Determine the (x, y) coordinate at the center of the cell enclosing the given text.  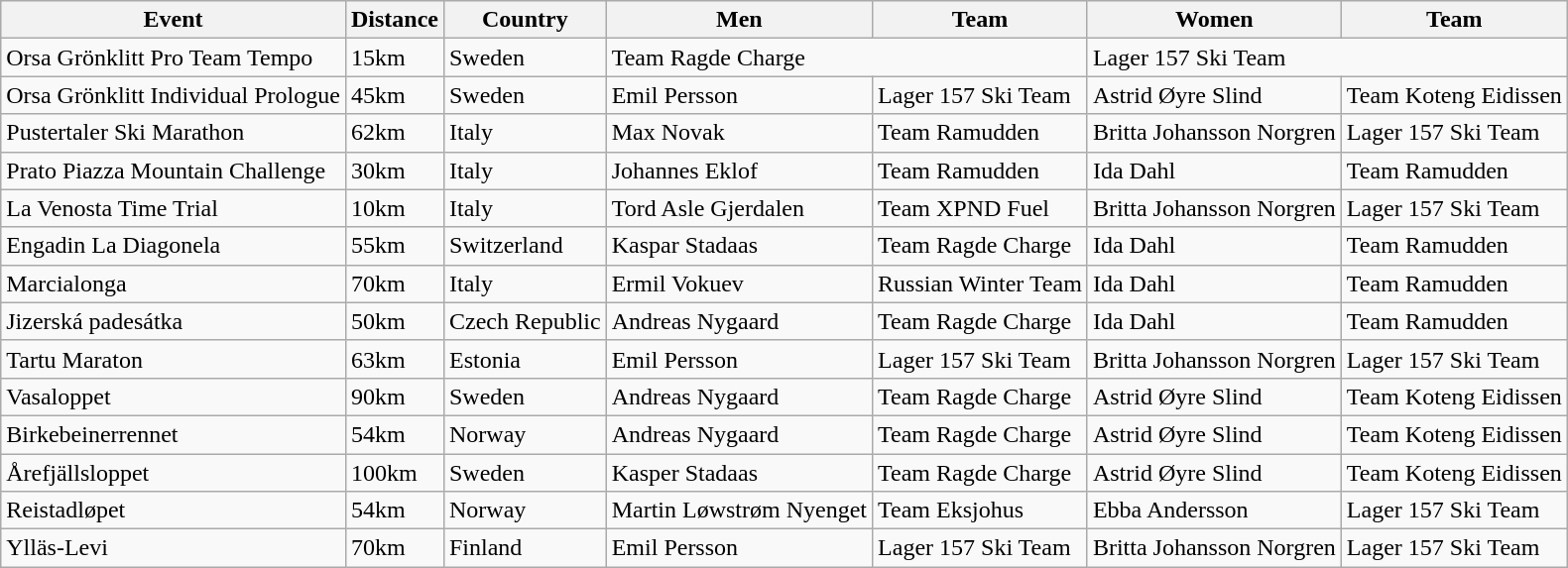
Team XPND Fuel (980, 208)
45km (395, 95)
Switzerland (525, 246)
Engadin La Diagonela (174, 246)
La Venosta Time Trial (174, 208)
Country (525, 20)
Johannes Eklof (739, 170)
Russian Winter Team (980, 284)
Team Eksjohus (980, 511)
Årefjällsloppet (174, 473)
15km (395, 57)
Kaspar Stadaas (739, 246)
Distance (395, 20)
Tord Asle Gjerdalen (739, 208)
Orsa Grönklitt Individual Prologue (174, 95)
90km (395, 397)
Women (1214, 20)
Event (174, 20)
Men (739, 20)
Reistadløpet (174, 511)
Vasaloppet (174, 397)
Czech Republic (525, 321)
Estonia (525, 359)
Tartu Maraton (174, 359)
Jizerská padesátka (174, 321)
Birkebeinerrennet (174, 434)
30km (395, 170)
Pustertaler Ski Marathon (174, 133)
10km (395, 208)
50km (395, 321)
Ermil Vokuev (739, 284)
Ebba Andersson (1214, 511)
Ylläs-Levi (174, 548)
Marcialonga (174, 284)
Max Novak (739, 133)
Prato Piazza Mountain Challenge (174, 170)
Martin Løwstrøm Nyenget (739, 511)
55km (395, 246)
62km (395, 133)
Finland (525, 548)
63km (395, 359)
Orsa Grönklitt Pro Team Tempo (174, 57)
Kasper Stadaas (739, 473)
100km (395, 473)
